Detect which cell encompasses the target text, then output its (x, y) center coordinate. 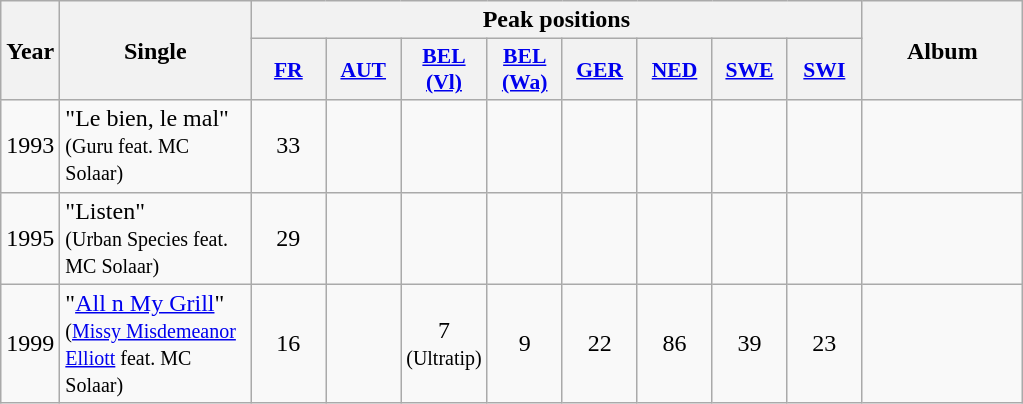
"All n My Grill" (Missy Misdemeanor Elliott feat. MC Solaar) (156, 344)
39 (750, 344)
16 (288, 344)
Year (30, 50)
1995 (30, 238)
23 (824, 344)
BEL (Wa) (524, 70)
NED (674, 70)
33 (288, 146)
GER (600, 70)
1993 (30, 146)
BEL (Vl) (444, 70)
SWI (824, 70)
"Listen" (Urban Species feat. MC Solaar) (156, 238)
9 (524, 344)
1999 (30, 344)
FR (288, 70)
AUT (364, 70)
Album (942, 50)
SWE (750, 70)
86 (674, 344)
Single (156, 50)
Peak positions (556, 20)
7(Ultratip) (444, 344)
"Le bien, le mal" (Guru feat. MC Solaar) (156, 146)
29 (288, 238)
22 (600, 344)
